Output the [x, y] coordinate of the center of the cell containing the given text.  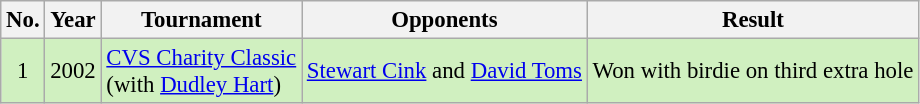
1 [23, 72]
No. [23, 20]
CVS Charity Classic(with Dudley Hart) [201, 72]
Year [73, 20]
Result [752, 20]
Opponents [445, 20]
Tournament [201, 20]
Stewart Cink and David Toms [445, 72]
2002 [73, 72]
Won with birdie on third extra hole [752, 72]
